Capture the cell that displays the provided text and extract its [X, Y] central coordinate. 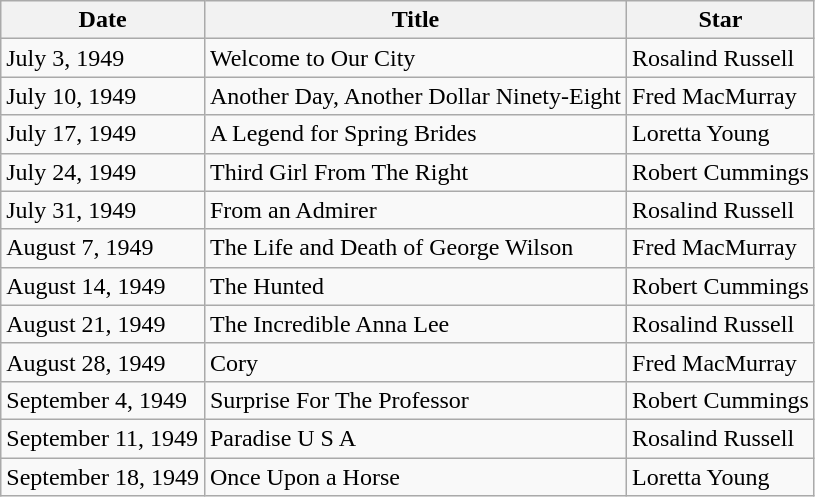
July 3, 1949 [103, 58]
August 14, 1949 [103, 286]
August 21, 1949 [103, 324]
Welcome to Our City [415, 58]
Title [415, 20]
September 4, 1949 [103, 400]
July 17, 1949 [103, 134]
A Legend for Spring Brides [415, 134]
September 18, 1949 [103, 477]
August 7, 1949 [103, 248]
September 11, 1949 [103, 438]
Date [103, 20]
July 24, 1949 [103, 172]
Surprise For The Professor [415, 400]
From an Admirer [415, 210]
Third Girl From The Right [415, 172]
Once Upon a Horse [415, 477]
Another Day, Another Dollar Ninety-Eight [415, 96]
August 28, 1949 [103, 362]
Star [721, 20]
July 31, 1949 [103, 210]
July 10, 1949 [103, 96]
The Incredible Anna Lee [415, 324]
The Hunted [415, 286]
The Life and Death of George Wilson [415, 248]
Cory [415, 362]
Paradise U S A [415, 438]
